Locate the cell with the specified text and output its [x, y] center coordinate. 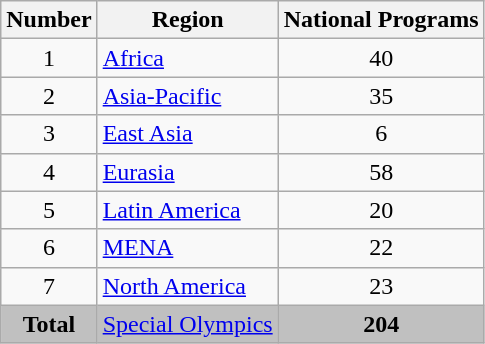
1 [49, 58]
204 [381, 324]
East Asia [188, 134]
23 [381, 286]
Africa [188, 58]
3 [49, 134]
7 [49, 286]
58 [381, 172]
National Programs [381, 20]
Region [188, 20]
20 [381, 210]
5 [49, 210]
North America [188, 286]
4 [49, 172]
Asia-Pacific [188, 96]
MENA [188, 248]
Special Olympics [188, 324]
Total [49, 324]
40 [381, 58]
Latin America [188, 210]
22 [381, 248]
Eurasia [188, 172]
2 [49, 96]
35 [381, 96]
Number [49, 20]
